Detect which cell encompasses the target text, then output its [X, Y] center coordinate. 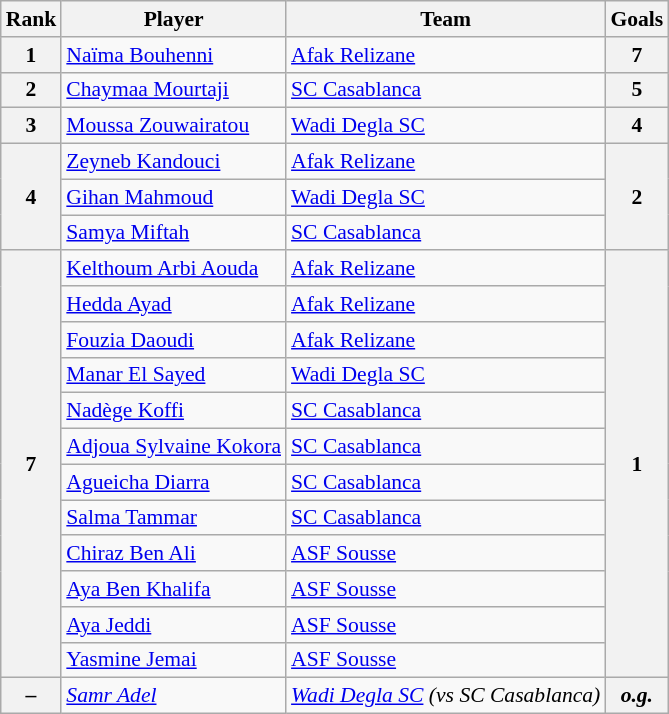
Player [174, 19]
Rank [32, 19]
Goals [636, 19]
– [32, 696]
Team [446, 19]
Wadi Degla SC (vs SC Casablanca) [446, 696]
Samya Miftah [174, 233]
Aya Jeddi [174, 625]
Samr Adel [174, 696]
5 [636, 90]
Fouzia Daoudi [174, 340]
Hedda Ayad [174, 304]
3 [32, 126]
Yasmine Jemai [174, 660]
Naïma Bouhenni [174, 55]
Chaymaa Mourtaji [174, 90]
Nadège Koffi [174, 411]
Aya Ben Khalifa [174, 589]
Manar El Sayed [174, 375]
o.g. [636, 696]
Kelthoum Arbi Aouda [174, 269]
Adjoua Sylvaine Kokora [174, 447]
Salma Tammar [174, 518]
Agueicha Diarra [174, 482]
Moussa Zouwairatou [174, 126]
Gihan Mahmoud [174, 197]
Zeyneb Kandouci [174, 162]
Chiraz Ben Ali [174, 554]
